Return [x, y] of the center of cell containing provided text 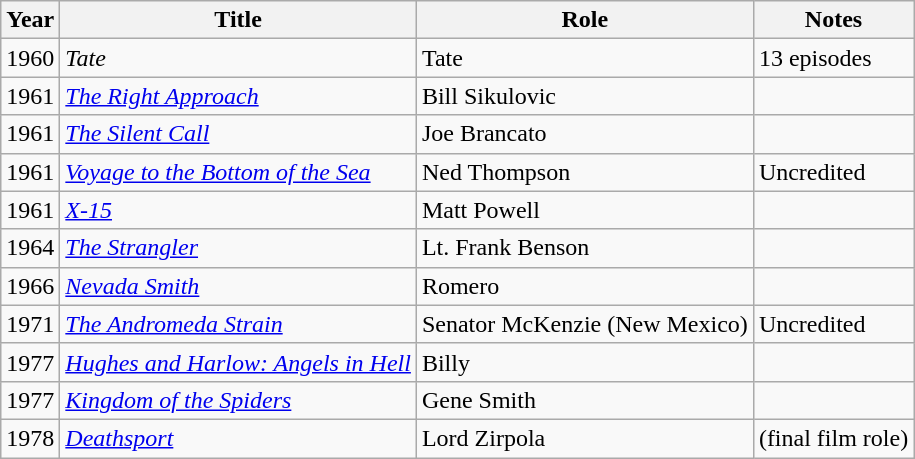
1964 [30, 248]
Deathsport [238, 438]
Senator McKenzie (New Mexico) [584, 324]
Voyage to the Bottom of the Sea [238, 172]
Joe Brancato [584, 134]
Ned Thompson [584, 172]
Matt Powell [584, 210]
The Silent Call [238, 134]
Nevada Smith [238, 286]
1978 [30, 438]
Lt. Frank Benson [584, 248]
The Right Approach [238, 96]
Billy [584, 362]
The Strangler [238, 248]
Romero [584, 286]
Hughes and Harlow: Angels in Hell [238, 362]
Gene Smith [584, 400]
X-15 [238, 210]
Title [238, 20]
1971 [30, 324]
Notes [833, 20]
The Andromeda Strain [238, 324]
1966 [30, 286]
Kingdom of the Spiders [238, 400]
(final film role) [833, 438]
13 episodes [833, 58]
Year [30, 20]
1960 [30, 58]
Bill Sikulovic [584, 96]
Lord Zirpola [584, 438]
Role [584, 20]
